Return [X, Y] of the center of cell containing provided text 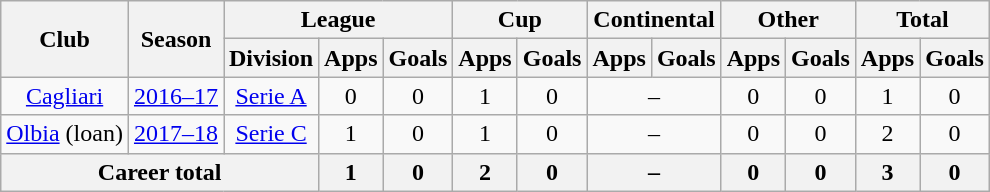
League [338, 20]
Season [176, 39]
Club [65, 39]
Total [922, 20]
Cagliari [65, 96]
Serie A [272, 96]
Continental [654, 20]
Division [272, 58]
3 [887, 172]
2017–18 [176, 134]
Other [788, 20]
Serie C [272, 134]
Olbia (loan) [65, 134]
Cup [520, 20]
2016–17 [176, 96]
Career total [160, 172]
